Provide the (X, Y) coordinate of the cell's center where the given text is located.  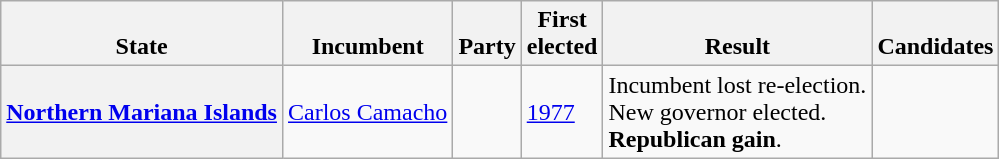
1977 (562, 112)
Incumbent lost re-election.New governor elected. Republican gain. (738, 112)
State (142, 34)
Candidates (936, 34)
Carlos Camacho (367, 112)
Result (738, 34)
Incumbent (367, 34)
Firstelected (562, 34)
Northern Mariana Islands (142, 112)
Party (487, 34)
